Locate the cell with the specified text and output its (X, Y) center coordinate. 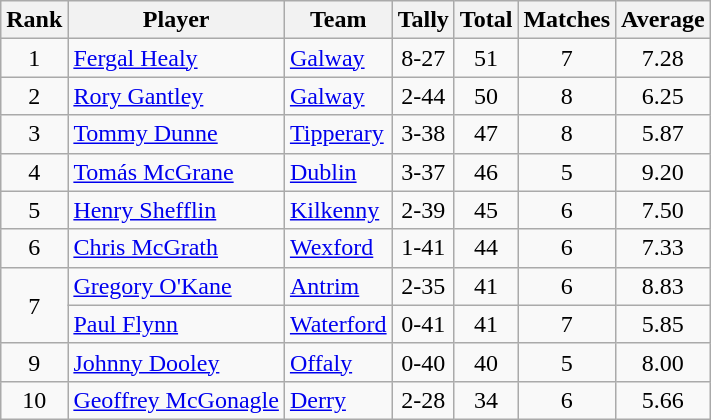
2-28 (423, 400)
Kilkenny (338, 210)
Paul Flynn (176, 324)
46 (486, 172)
Average (664, 20)
Geoffrey McGonagle (176, 400)
9.20 (664, 172)
3 (34, 134)
3-38 (423, 134)
45 (486, 210)
Offaly (338, 362)
Johnny Dooley (176, 362)
47 (486, 134)
Tomás McGrane (176, 172)
Dublin (338, 172)
Henry Shefflin (176, 210)
10 (34, 400)
Matches (567, 20)
3-37 (423, 172)
Fergal Healy (176, 58)
Tommy Dunne (176, 134)
8.00 (664, 362)
44 (486, 248)
0-40 (423, 362)
Team (338, 20)
Waterford (338, 324)
2-44 (423, 96)
1-41 (423, 248)
40 (486, 362)
8.83 (664, 286)
51 (486, 58)
Wexford (338, 248)
5.87 (664, 134)
4 (34, 172)
Chris McGrath (176, 248)
Total (486, 20)
9 (34, 362)
5.85 (664, 324)
Antrim (338, 286)
Rory Gantley (176, 96)
2-39 (423, 210)
0-41 (423, 324)
5.66 (664, 400)
Derry (338, 400)
Gregory O'Kane (176, 286)
2-35 (423, 286)
8-27 (423, 58)
6.25 (664, 96)
Rank (34, 20)
2 (34, 96)
34 (486, 400)
Tally (423, 20)
Player (176, 20)
Tipperary (338, 134)
50 (486, 96)
7.50 (664, 210)
1 (34, 58)
7.33 (664, 248)
7.28 (664, 58)
